Pinpoint the cell where the given text exists, returning its [X, Y] midpoint coordinate. 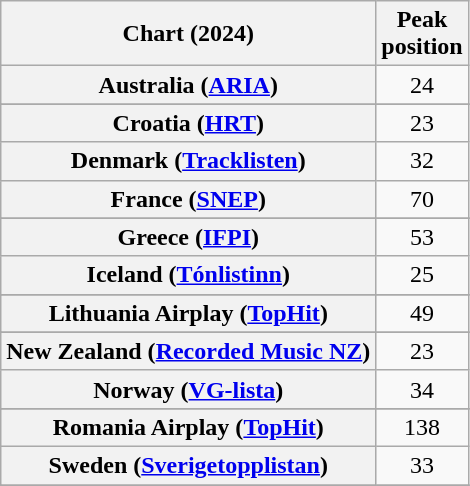
49 [422, 313]
Romania Airplay (TopHit) [188, 427]
Lithuania Airplay (TopHit) [188, 313]
Iceland (Tónlistinn) [188, 275]
34 [422, 389]
Greece (IFPI) [188, 237]
Norway (VG-lista) [188, 389]
53 [422, 237]
25 [422, 275]
New Zealand (Recorded Music NZ) [188, 351]
32 [422, 161]
Croatia (HRT) [188, 123]
70 [422, 199]
138 [422, 427]
Denmark (Tracklisten) [188, 161]
Sweden (Sverigetopplistan) [188, 465]
33 [422, 465]
France (SNEP) [188, 199]
Australia (ARIA) [188, 85]
Peakposition [422, 34]
Chart (2024) [188, 34]
24 [422, 85]
